Output the [X, Y] coordinate of the center of the cell containing the given text.  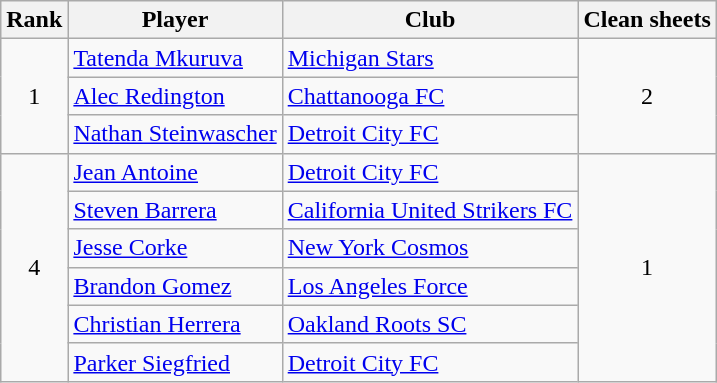
Chattanooga FC [430, 96]
Parker Siegfried [175, 362]
Jean Antoine [175, 172]
Michigan Stars [430, 58]
Nathan Steinwascher [175, 134]
Christian Herrera [175, 324]
2 [647, 96]
Player [175, 20]
New York Cosmos [430, 248]
Brandon Gomez [175, 286]
Tatenda Mkuruva [175, 58]
4 [34, 267]
Jesse Corke [175, 248]
Rank [34, 20]
Steven Barrera [175, 210]
Oakland Roots SC [430, 324]
Clean sheets [647, 20]
Los Angeles Force [430, 286]
Club [430, 20]
Alec Redington [175, 96]
California United Strikers FC [430, 210]
